Find where the given text appears and provide that cell's center as (X, Y) coordinate. 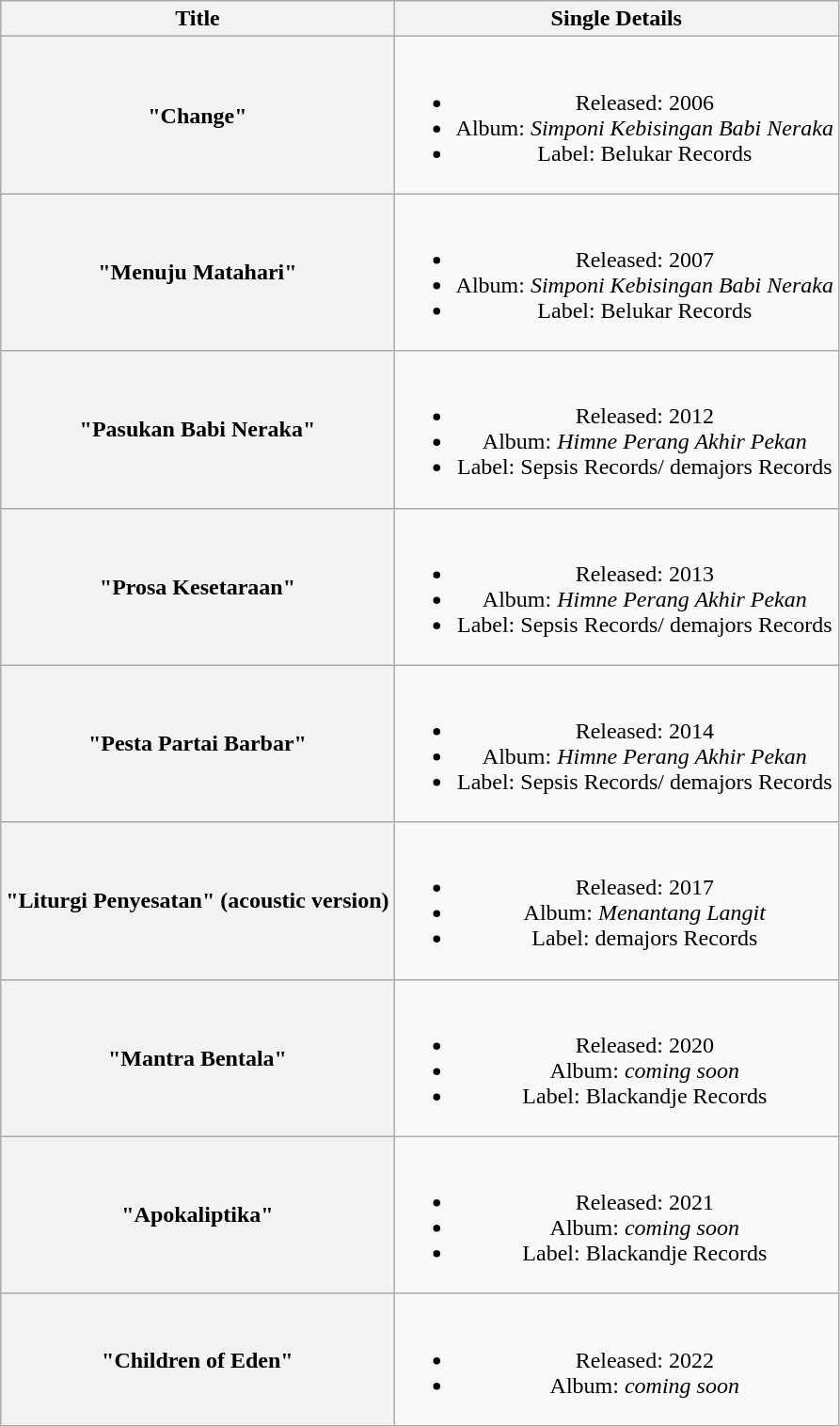
"Change" (198, 115)
Released: 2013Album: Himne Perang Akhir Pekan Label: Sepsis Records/ demajors Records (616, 587)
Single Details (616, 19)
"Prosa Kesetaraan" (198, 587)
"Menuju Matahari" (198, 273)
Released: 2014Album: Himne Perang Akhir Pekan Label: Sepsis Records/ demajors Records (616, 743)
"Mantra Bentala" (198, 1057)
"Liturgi Penyesatan" (acoustic version) (198, 901)
Released: 2017Album: Menantang Langit Label: demajors Records (616, 901)
Released: 2020Album: coming soon Label: Blackandje Records (616, 1057)
"Pesta Partai Barbar" (198, 743)
Released: 2012Album: Himne Perang Akhir PekanLabel: Sepsis Records/ demajors Records (616, 429)
Released: 2021Album: coming soon Label: Blackandje Records (616, 1215)
"Children of Eden" (198, 1359)
Released: 2006Album: Simponi Kebisingan Babi Neraka Label: Belukar Records (616, 115)
Released: 2022Album: coming soon (616, 1359)
"Pasukan Babi Neraka" (198, 429)
"Apokaliptika" (198, 1215)
Released: 2007Album: Simponi Kebisingan Babi Neraka Label: Belukar Records (616, 273)
Title (198, 19)
